Pinpoint the cell where the given text exists, returning its (X, Y) midpoint coordinate. 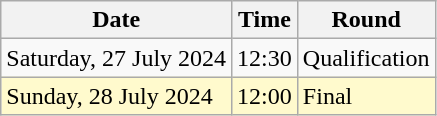
Sunday, 28 July 2024 (116, 96)
Final (366, 96)
Qualification (366, 58)
12:30 (265, 58)
Date (116, 20)
12:00 (265, 96)
Saturday, 27 July 2024 (116, 58)
Round (366, 20)
Time (265, 20)
